Search for the cell housing the specified text and yield its (x, y) center coordinate. 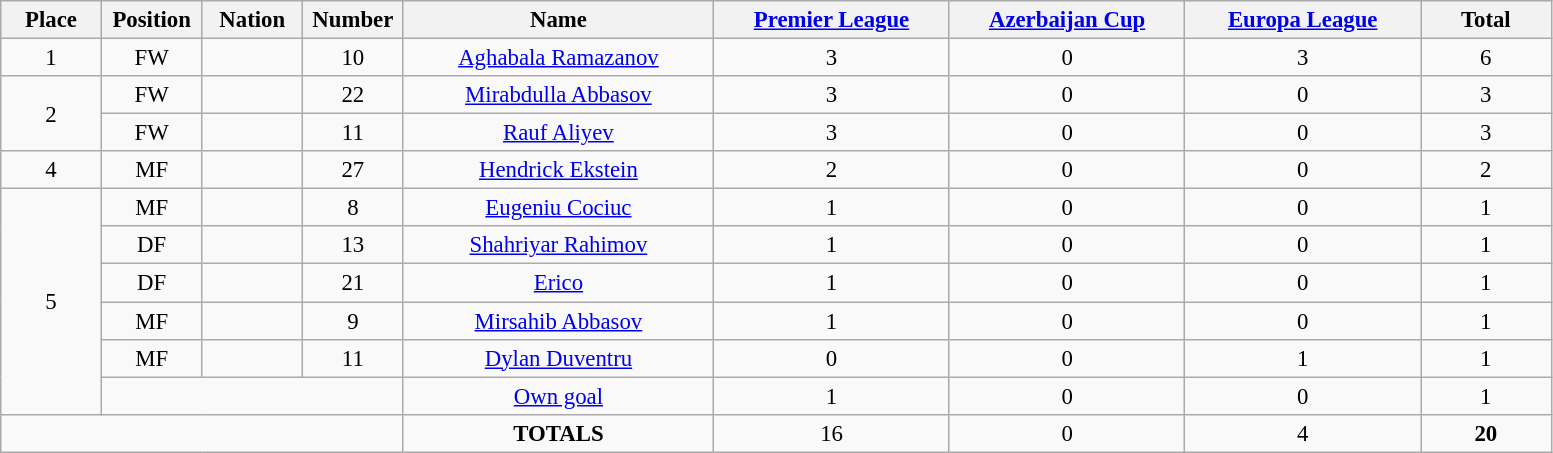
9 (354, 321)
8 (354, 208)
Mirsahib Abbasov (558, 321)
Name (558, 20)
Rauf Aliyev (558, 133)
Position (152, 20)
TOTALS (558, 433)
Azerbaijan Cup (1067, 20)
Eugeniu Cociuc (558, 208)
20 (1486, 433)
Dylan Duventru (558, 358)
21 (354, 283)
5 (52, 302)
16 (832, 433)
Own goal (558, 396)
13 (354, 245)
Hendrick Ekstein (558, 170)
Aghabala Ramazanov (558, 58)
Premier League (832, 20)
Mirabdulla Abbasov (558, 95)
Total (1486, 20)
10 (354, 58)
22 (354, 95)
Place (52, 20)
Number (354, 20)
27 (354, 170)
Erico (558, 283)
Shahriyar Rahimov (558, 245)
6 (1486, 58)
Europa League (1303, 20)
Nation (252, 20)
